Provide the (X, Y) coordinate of the cell's center where the given text is located.  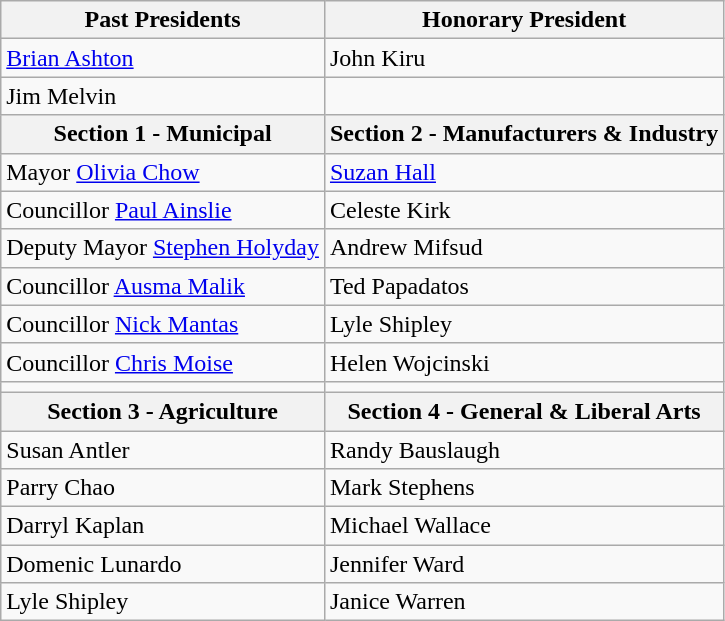
Helen Wojcinski (524, 362)
Councillor Ausma Malik (163, 286)
Brian Ashton (163, 58)
Jim Melvin (163, 96)
Suzan Hall (524, 172)
Mayor Olivia Chow (163, 172)
Randy Bauslaugh (524, 449)
Section 1 - Municipal (163, 134)
Section 4 - General & Liberal Arts (524, 411)
Susan Antler (163, 449)
Domenic Lunardo (163, 564)
Honorary President (524, 20)
Past Presidents (163, 20)
Councillor Paul Ainslie (163, 210)
Andrew Mifsud (524, 248)
Section 3 - Agriculture (163, 411)
Councillor Nick Mantas (163, 324)
Ted Papadatos (524, 286)
Jennifer Ward (524, 564)
Councillor Chris Moise (163, 362)
Section 2 - Manufacturers & Industry (524, 134)
Deputy Mayor Stephen Holyday (163, 248)
Darryl Kaplan (163, 526)
John Kiru (524, 58)
Parry Chao (163, 488)
Michael Wallace (524, 526)
Celeste Kirk (524, 210)
Janice Warren (524, 602)
Mark Stephens (524, 488)
